Identify which cell holds the provided text, then report its (x, y) central coordinate. 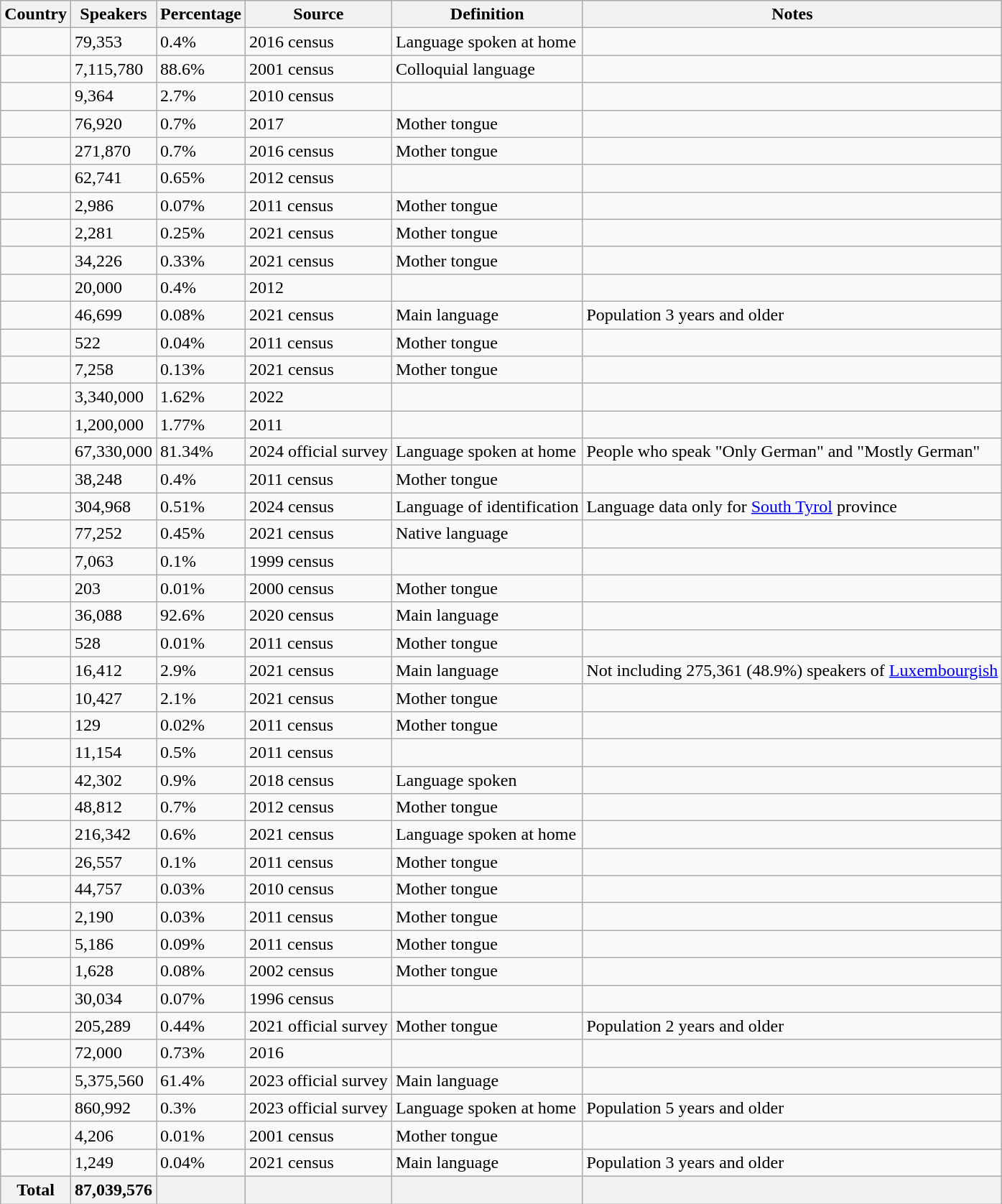
2024 official survey (318, 452)
Language data only for South Tyrol province (792, 506)
72,000 (113, 1053)
1.62% (201, 397)
44,757 (113, 889)
1,200,000 (113, 425)
4,206 (113, 1135)
76,920 (113, 124)
Definition (487, 14)
Population 2 years and older (792, 1026)
2012 (318, 287)
0.02% (201, 725)
88.6% (201, 69)
2018 census (318, 779)
860,992 (113, 1108)
People who speak "Only German" and "Mostly German" (792, 452)
205,289 (113, 1026)
2.7% (201, 96)
11,154 (113, 752)
62,741 (113, 178)
1,628 (113, 971)
2,986 (113, 205)
Colloquial language (487, 69)
2021 official survey (318, 1026)
Not including 275,361 (48.9%) speakers of Luxembourgish (792, 670)
2.9% (201, 670)
38,248 (113, 479)
1.77% (201, 425)
16,412 (113, 670)
30,034 (113, 999)
0.25% (201, 233)
7,063 (113, 561)
1999 census (318, 561)
Notes (792, 14)
0.6% (201, 835)
2020 census (318, 616)
0.13% (201, 370)
36,088 (113, 616)
1996 census (318, 999)
48,812 (113, 807)
2011 (318, 425)
2000 census (318, 588)
203 (113, 588)
Population 5 years and older (792, 1108)
522 (113, 343)
0.73% (201, 1053)
0.3% (201, 1108)
Source (318, 14)
129 (113, 725)
92.6% (201, 616)
77,252 (113, 534)
5,375,560 (113, 1080)
2,281 (113, 233)
Speakers (113, 14)
Total (36, 1190)
2.1% (201, 698)
0.33% (201, 260)
0.5% (201, 752)
2002 census (318, 971)
Native language (487, 534)
0.9% (201, 779)
67,330,000 (113, 452)
20,000 (113, 287)
304,968 (113, 506)
Language spoken (487, 779)
2016 (318, 1053)
9,364 (113, 96)
2024 census (318, 506)
Country (36, 14)
26,557 (113, 862)
Percentage (201, 14)
271,870 (113, 151)
Language of identification (487, 506)
7,115,780 (113, 69)
0.44% (201, 1026)
10,427 (113, 698)
2017 (318, 124)
87,039,576 (113, 1190)
61.4% (201, 1080)
46,699 (113, 315)
42,302 (113, 779)
2022 (318, 397)
3,340,000 (113, 397)
2,190 (113, 917)
34,226 (113, 260)
528 (113, 643)
0.45% (201, 534)
1,249 (113, 1162)
216,342 (113, 835)
79,353 (113, 42)
5,186 (113, 944)
7,258 (113, 370)
0.51% (201, 506)
0.09% (201, 944)
81.34% (201, 452)
0.65% (201, 178)
